Extract the [X, Y] coordinate from the center of the cell holding the provided text.  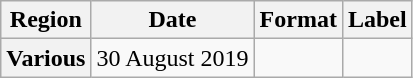
30 August 2019 [172, 58]
Date [172, 20]
Format [298, 20]
Region [46, 20]
Label [377, 20]
Various [46, 58]
